Provide the [X, Y] coordinate of the cell's center where the given text is located.  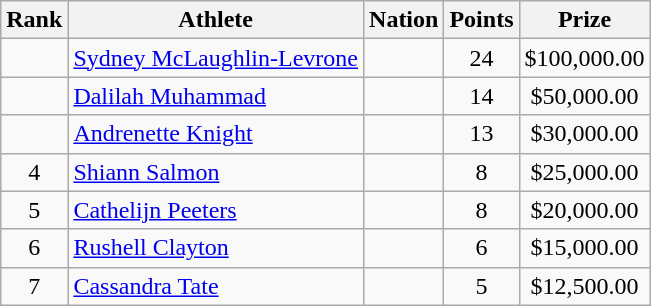
$100,000.00 [584, 58]
$20,000.00 [584, 210]
$25,000.00 [584, 172]
Andrenette Knight [216, 134]
$15,000.00 [584, 248]
$50,000.00 [584, 96]
Dalilah Muhammad [216, 96]
7 [34, 286]
Nation [404, 20]
Cathelijn Peeters [216, 210]
24 [482, 58]
$12,500.00 [584, 286]
Sydney McLaughlin-Levrone [216, 58]
Prize [584, 20]
Points [482, 20]
14 [482, 96]
Rushell Clayton [216, 248]
4 [34, 172]
Rank [34, 20]
Athlete [216, 20]
Cassandra Tate [216, 286]
Shiann Salmon [216, 172]
13 [482, 134]
$30,000.00 [584, 134]
